Determine the [x, y] coordinate at the center of the cell enclosing the given text.  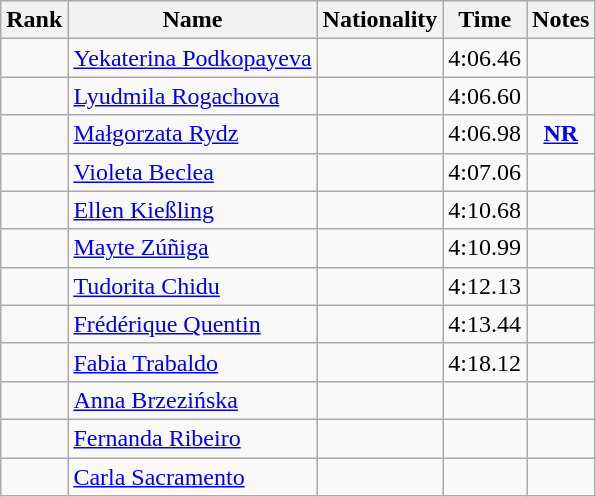
4:06.98 [485, 134]
Notes [561, 20]
Nationality [380, 20]
Name [192, 20]
4:06.60 [485, 96]
Frédérique Quentin [192, 324]
Time [485, 20]
Rank [34, 20]
Małgorzata Rydz [192, 134]
4:10.68 [485, 210]
Anna Brzezińska [192, 400]
Fabia Trabaldo [192, 362]
Tudorita Chidu [192, 286]
Carla Sacramento [192, 477]
Lyudmila Rogachova [192, 96]
NR [561, 134]
4:13.44 [485, 324]
Mayte Zúñiga [192, 248]
Yekaterina Podkopayeva [192, 58]
Ellen Kießling [192, 210]
4:12.13 [485, 286]
4:10.99 [485, 248]
4:06.46 [485, 58]
Violeta Beclea [192, 172]
Fernanda Ribeiro [192, 438]
4:07.06 [485, 172]
4:18.12 [485, 362]
